Detect which cell encompasses the target text, then output its (x, y) center coordinate. 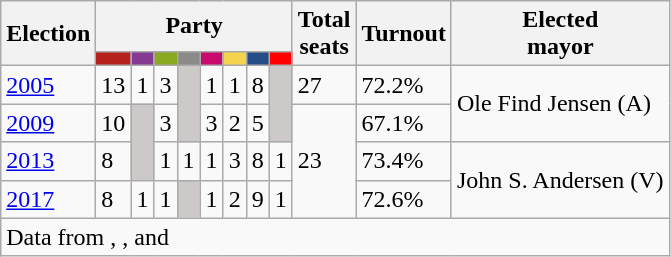
2005 (48, 85)
73.4% (404, 161)
Ole Find Jensen (A) (560, 104)
Electedmayor (560, 34)
67.1% (404, 123)
Data from , , and (335, 237)
27 (324, 85)
Totalseats (324, 34)
13 (114, 85)
23 (324, 161)
72.6% (404, 199)
2017 (48, 199)
Turnout (404, 34)
2013 (48, 161)
2009 (48, 123)
Party (194, 26)
5 (258, 123)
Election (48, 34)
John S. Andersen (V) (560, 180)
9 (258, 199)
10 (114, 123)
72.2% (404, 85)
